Scan for the cell matching the given text and deliver its [x, y] coordinate at center. 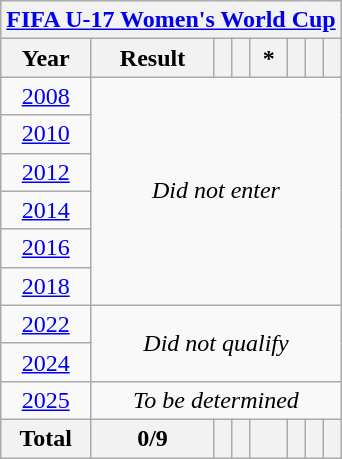
Year [46, 58]
0/9 [153, 438]
2024 [46, 362]
2016 [46, 248]
Total [46, 438]
* [268, 58]
2018 [46, 286]
To be determined [216, 400]
2008 [46, 96]
FIFA U-17 Women's World Cup [171, 20]
2012 [46, 172]
2010 [46, 134]
2014 [46, 210]
2025 [46, 400]
Result [153, 58]
Did not qualify [216, 343]
Did not enter [216, 191]
2022 [46, 324]
